Scan for the cell matching the given text and deliver its [x, y] coordinate at center. 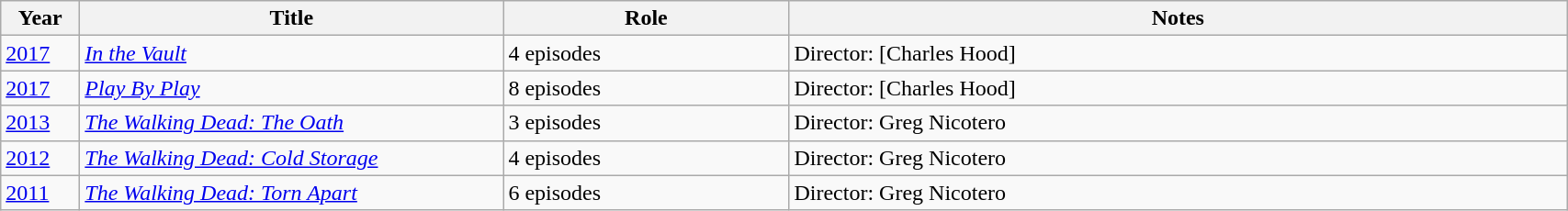
Play By Play [292, 88]
The Walking Dead: The Oath [292, 123]
8 episodes [647, 88]
2011 [40, 193]
The Walking Dead: Cold Storage [292, 158]
2013 [40, 123]
Role [647, 18]
Notes [1178, 18]
6 episodes [647, 193]
The Walking Dead: Torn Apart [292, 193]
Title [292, 18]
In the Vault [292, 53]
Year [40, 18]
2012 [40, 158]
3 episodes [647, 123]
